Extract the [X, Y] coordinate from the center of the cell holding the provided text.  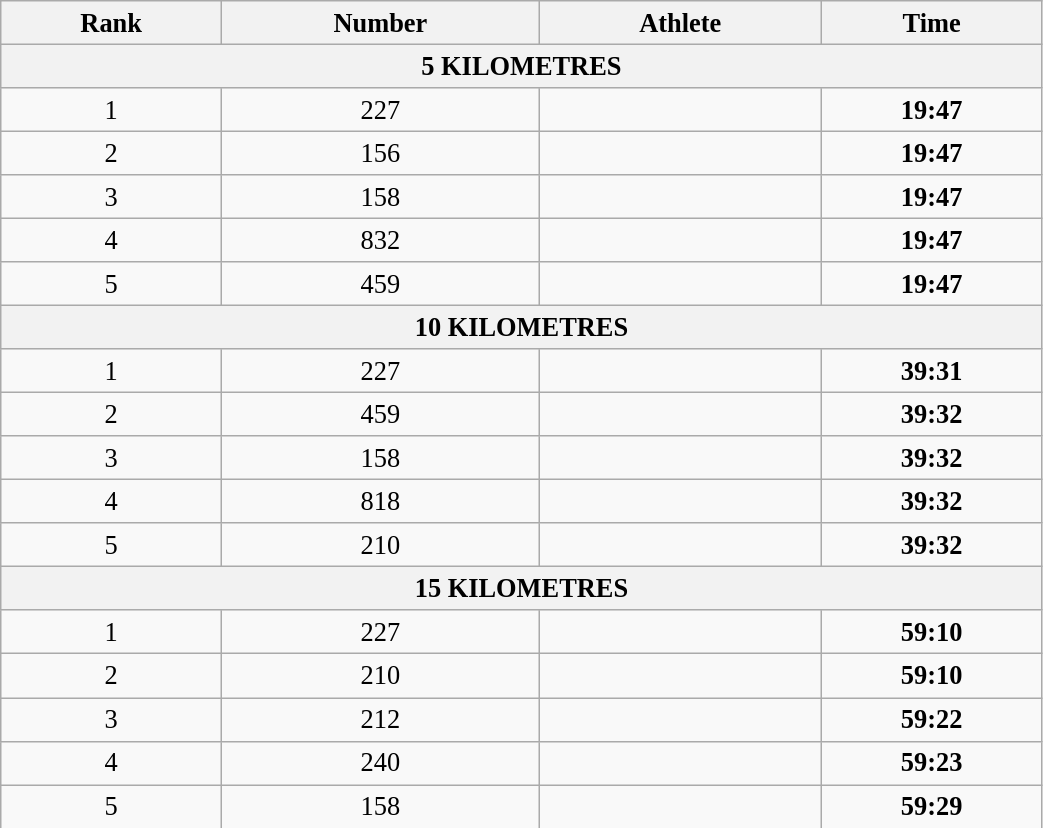
39:31 [932, 371]
Rank [112, 22]
832 [380, 240]
Number [380, 22]
59:23 [932, 763]
212 [380, 719]
15 KILOMETRES [522, 588]
Athlete [680, 22]
10 KILOMETRES [522, 327]
818 [380, 501]
5 KILOMETRES [522, 66]
Time [932, 22]
59:22 [932, 719]
156 [380, 153]
240 [380, 763]
59:29 [932, 806]
